Provide the [x, y] coordinate of the cell's center where the given text is located.  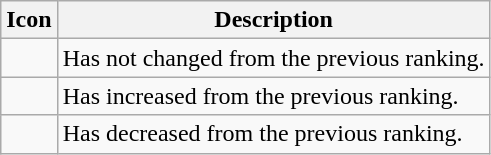
Has decreased from the previous ranking. [274, 134]
Description [274, 20]
Has not changed from the previous ranking. [274, 58]
Icon [29, 20]
Has increased from the previous ranking. [274, 96]
